Pinpoint the cell where the given text exists, returning its [x, y] midpoint coordinate. 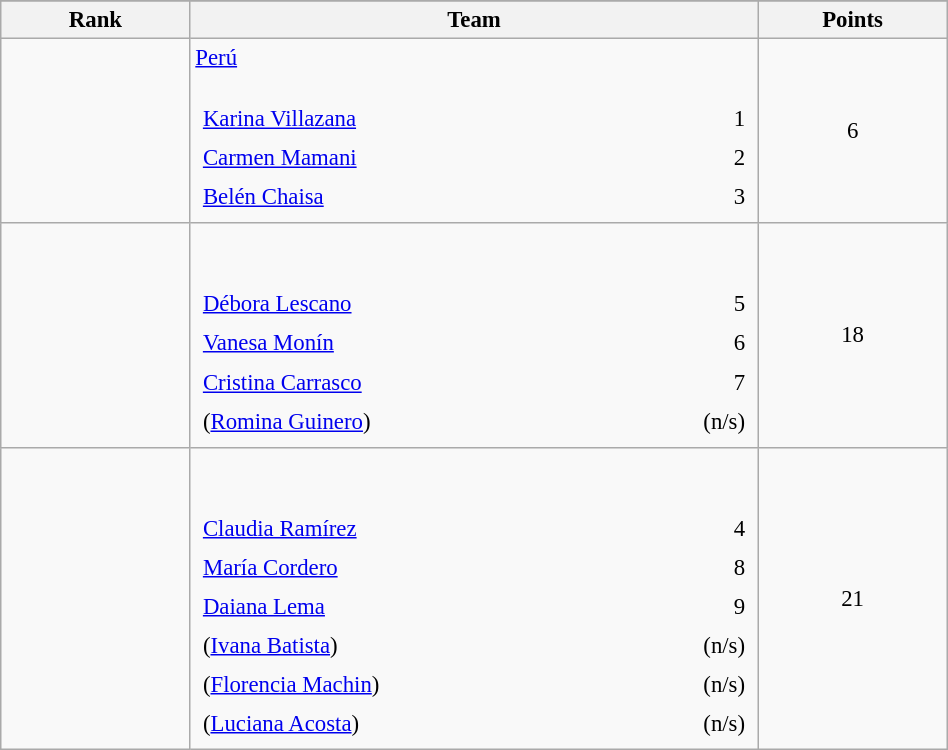
5 [688, 304]
2 [718, 158]
María Cordero [413, 567]
Débora Lescano [411, 304]
Points [852, 20]
Débora Lescano 5 Vanesa Monín 6 Cristina Carrasco 7 (Romina Guinero) (n/s) [474, 335]
Rank [96, 20]
4 [691, 528]
1 [718, 119]
Carmen Mamani [442, 158]
21 [852, 598]
Daiana Lema [413, 606]
3 [718, 197]
8 [691, 567]
7 [688, 382]
Perú Karina Villazana 1 Carmen Mamani 2 Belén Chaisa 3 [474, 132]
Karina Villazana [442, 119]
Team [474, 20]
Claudia Ramírez 4 María Cordero 8 Daiana Lema 9 (Ivana Batista) (n/s) (Florencia Machin) (n/s) (Luciana Acosta) (n/s) [474, 598]
(Ivana Batista) [413, 645]
18 [852, 335]
Claudia Ramírez [413, 528]
(Luciana Acosta) [413, 723]
(Romina Guinero) [411, 421]
9 [691, 606]
Cristina Carrasco [411, 382]
Belén Chaisa [442, 197]
Vanesa Monín [411, 343]
(Florencia Machin) [413, 684]
